Provide the (x, y) coordinate of the cell's center where the given text is located.  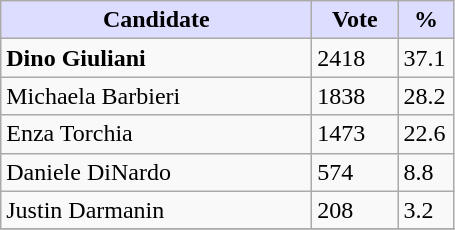
Justin Darmanin (156, 210)
Candidate (156, 20)
Vote (355, 20)
Daniele DiNardo (156, 172)
2418 (355, 58)
28.2 (426, 96)
1473 (355, 134)
% (426, 20)
8.8 (426, 172)
Enza Torchia (156, 134)
208 (355, 210)
22.6 (426, 134)
Michaela Barbieri (156, 96)
574 (355, 172)
3.2 (426, 210)
1838 (355, 96)
37.1 (426, 58)
Dino Giuliani (156, 58)
